For the text-containing cell, return its midpoint in (X, Y) coordinate format. 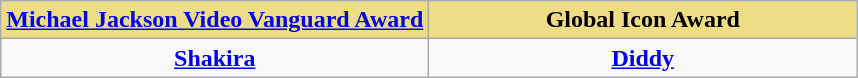
Global Icon Award (643, 20)
Diddy (643, 58)
Michael Jackson Video Vanguard Award (215, 20)
Shakira (215, 58)
